Capture the cell that displays the provided text and extract its (X, Y) central coordinate. 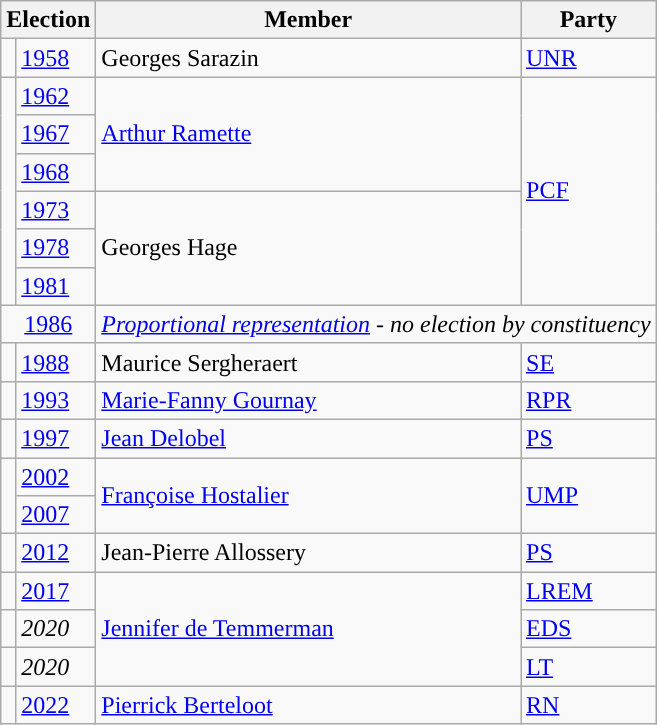
LREM (588, 591)
PCF (588, 191)
1967 (56, 134)
Françoise Hostalier (308, 496)
2012 (56, 553)
1981 (56, 286)
EDS (588, 629)
UMP (588, 496)
Georges Hage (308, 248)
1997 (56, 438)
Party (588, 20)
Georges Sarazin (308, 58)
Maurice Sergheraert (308, 362)
1986 (48, 324)
2017 (56, 591)
1993 (56, 400)
Pierrick Berteloot (308, 705)
1962 (56, 96)
Election (48, 20)
SE (588, 362)
Marie-Fanny Gournay (308, 400)
2002 (56, 477)
1958 (56, 58)
RPR (588, 400)
Arthur Ramette (308, 134)
1973 (56, 210)
Proportional representation - no election by constituency (376, 324)
1988 (56, 362)
Jean-Pierre Allossery (308, 553)
2022 (56, 705)
Jennifer de Temmerman (308, 629)
UNR (588, 58)
1978 (56, 248)
1968 (56, 172)
RN (588, 705)
LT (588, 667)
Jean Delobel (308, 438)
2007 (56, 515)
Member (308, 20)
